Pinpoint the cell where the given text exists, returning its (x, y) midpoint coordinate. 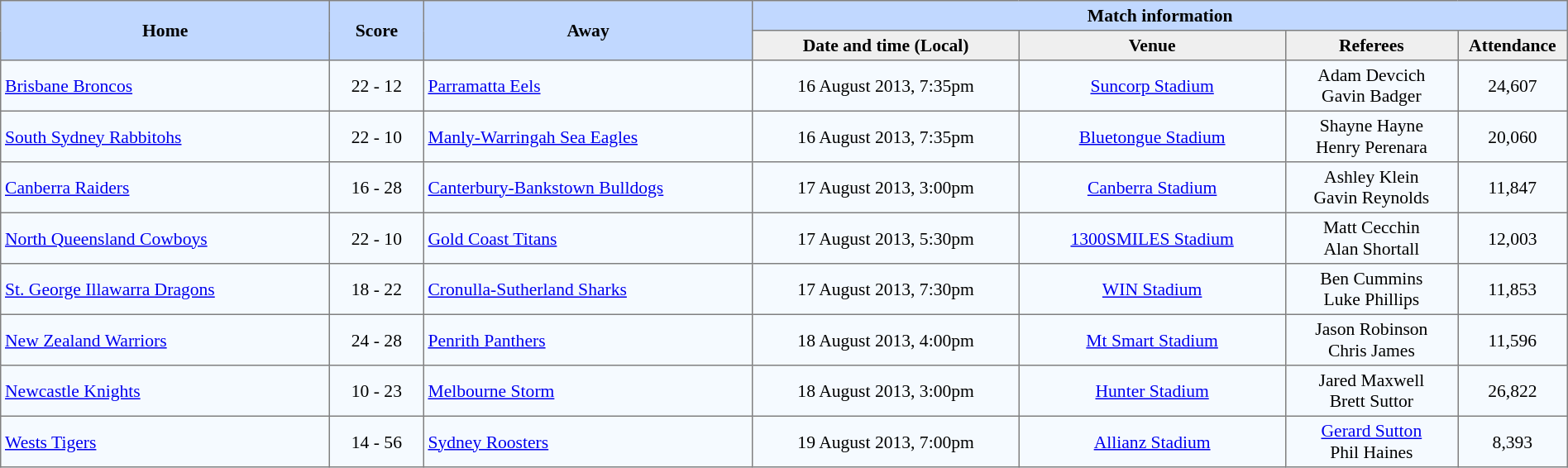
Allianz Stadium (1152, 442)
18 - 22 (377, 289)
19 August 2013, 7:00pm (886, 442)
Home (165, 31)
Shayne HayneHenry Perenara (1371, 136)
16 - 28 (377, 188)
14 - 56 (377, 442)
Venue (1152, 45)
20,060 (1513, 136)
Brisbane Broncos (165, 86)
North Queensland Cowboys (165, 238)
Cronulla-Sutherland Sharks (588, 289)
Suncorp Stadium (1152, 86)
South Sydney Rabbitohs (165, 136)
Referees (1371, 45)
1300SMILES Stadium (1152, 238)
Bluetongue Stadium (1152, 136)
St. George Illawarra Dragons (165, 289)
Manly-Warringah Sea Eagles (588, 136)
18 August 2013, 4:00pm (886, 340)
17 August 2013, 5:30pm (886, 238)
12,003 (1513, 238)
Penrith Panthers (588, 340)
Canberra Raiders (165, 188)
Jason RobinsonChris James (1371, 340)
8,393 (1513, 442)
18 August 2013, 3:00pm (886, 391)
Away (588, 31)
Gerard SuttonPhil Haines (1371, 442)
17 August 2013, 7:30pm (886, 289)
Match information (1159, 16)
10 - 23 (377, 391)
Gold Coast Titans (588, 238)
Score (377, 31)
Mt Smart Stadium (1152, 340)
11,847 (1513, 188)
22 - 12 (377, 86)
24,607 (1513, 86)
Canberra Stadium (1152, 188)
Canterbury-Bankstown Bulldogs (588, 188)
17 August 2013, 3:00pm (886, 188)
Hunter Stadium (1152, 391)
Matt CecchinAlan Shortall (1371, 238)
26,822 (1513, 391)
Sydney Roosters (588, 442)
11,853 (1513, 289)
Newcastle Knights (165, 391)
Ashley KleinGavin Reynolds (1371, 188)
Adam DevcichGavin Badger (1371, 86)
Wests Tigers (165, 442)
24 - 28 (377, 340)
Date and time (Local) (886, 45)
11,596 (1513, 340)
Parramatta Eels (588, 86)
Jared MaxwellBrett Suttor (1371, 391)
Ben CumminsLuke Phillips (1371, 289)
New Zealand Warriors (165, 340)
Attendance (1513, 45)
Melbourne Storm (588, 391)
WIN Stadium (1152, 289)
